For the text-containing cell, return its midpoint in (X, Y) coordinate format. 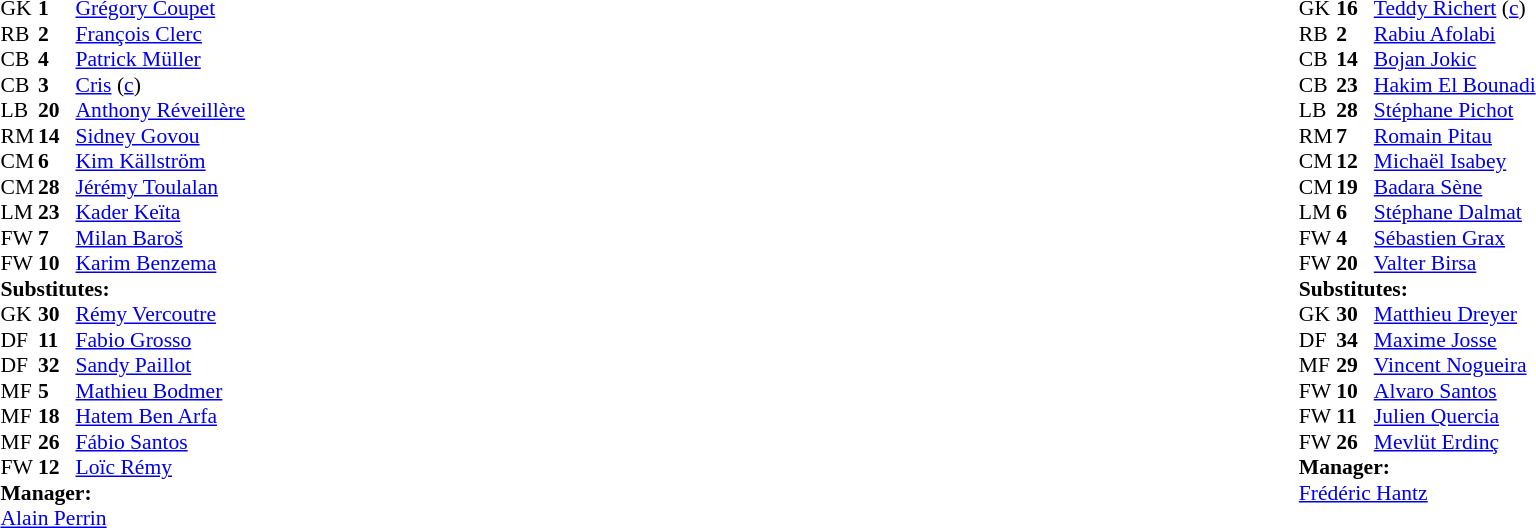
Stéphane Dalmat (1455, 213)
Fábio Santos (161, 442)
Kader Keïta (161, 213)
Vincent Nogueira (1455, 365)
Milan Baroš (161, 238)
34 (1355, 340)
Hatem Ben Arfa (161, 417)
29 (1355, 365)
Frédéric Hantz (1418, 493)
Rémy Vercoutre (161, 315)
Alvaro Santos (1455, 391)
Sandy Paillot (161, 365)
Rabiu Afolabi (1455, 34)
Maxime Josse (1455, 340)
Karim Benzema (161, 263)
Kim Källström (161, 161)
Hakim El Bounadi (1455, 85)
19 (1355, 187)
3 (57, 85)
Sébastien Grax (1455, 238)
Julien Quercia (1455, 417)
Fabio Grosso (161, 340)
Cris (c) (161, 85)
5 (57, 391)
Stéphane Pichot (1455, 111)
Bojan Jokic (1455, 59)
Michaël Isabey (1455, 161)
Romain Pitau (1455, 136)
18 (57, 417)
Matthieu Dreyer (1455, 315)
32 (57, 365)
François Clerc (161, 34)
Mathieu Bodmer (161, 391)
Badara Sène (1455, 187)
Valter Birsa (1455, 263)
Sidney Govou (161, 136)
Anthony Réveillère (161, 111)
Patrick Müller (161, 59)
Mevlüt Erdinç (1455, 442)
Loïc Rémy (161, 467)
Jérémy Toulalan (161, 187)
